Provide the (x, y) coordinate of the cell's center where the given text is located.  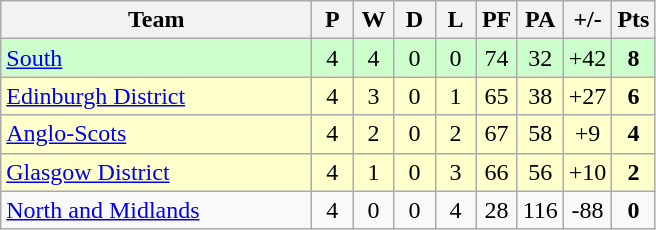
74 (496, 58)
PA (540, 20)
Anglo-Scots (156, 134)
Glasgow District (156, 172)
Edinburgh District (156, 96)
-88 (588, 210)
116 (540, 210)
+27 (588, 96)
6 (634, 96)
+9 (588, 134)
PF (496, 20)
W (374, 20)
North and Midlands (156, 210)
58 (540, 134)
32 (540, 58)
38 (540, 96)
67 (496, 134)
+10 (588, 172)
28 (496, 210)
+/- (588, 20)
65 (496, 96)
L (456, 20)
D (414, 20)
P (332, 20)
Team (156, 20)
Pts (634, 20)
66 (496, 172)
South (156, 58)
+42 (588, 58)
56 (540, 172)
8 (634, 58)
